From the cell containing the given text, extract its center point as [X, Y] coordinate. 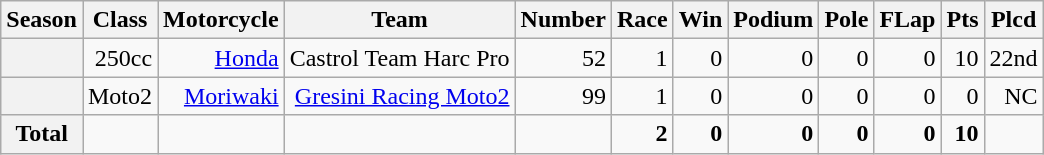
Class [120, 20]
Podium [774, 20]
Season [42, 20]
Moriwaki [222, 96]
Pts [962, 20]
Castrol Team Harc Pro [400, 58]
250cc [120, 58]
2 [642, 134]
22nd [1014, 58]
Gresini Racing Moto2 [400, 96]
Team [400, 20]
Win [700, 20]
Moto2 [120, 96]
Pole [846, 20]
Total [42, 134]
Honda [222, 58]
Number [563, 20]
FLap [908, 20]
52 [563, 58]
Race [642, 20]
NC [1014, 96]
Motorcycle [222, 20]
99 [563, 96]
Plcd [1014, 20]
